Detect which cell encompasses the target text, then output its (X, Y) center coordinate. 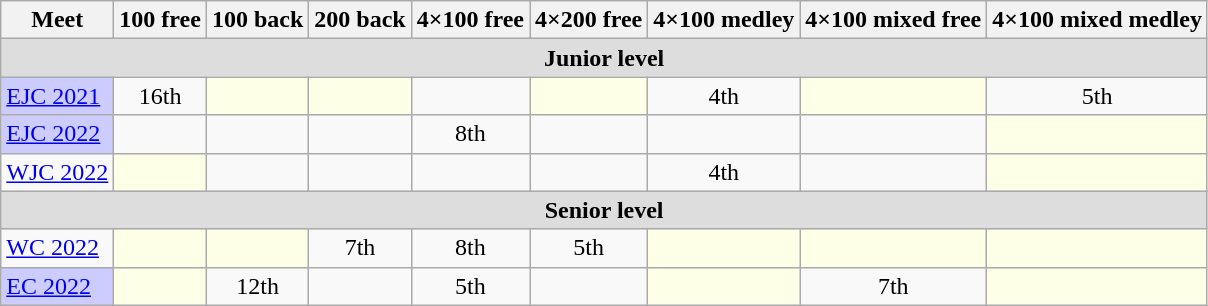
EJC 2021 (58, 96)
100 free (160, 20)
Meet (58, 20)
EJC 2022 (58, 134)
4×200 free (589, 20)
4×100 mixed medley (1098, 20)
EC 2022 (58, 286)
WJC 2022 (58, 172)
100 back (257, 20)
16th (160, 96)
4×100 medley (724, 20)
200 back (360, 20)
Junior level (604, 58)
4×100 free (470, 20)
12th (257, 286)
4×100 mixed free (894, 20)
WC 2022 (58, 248)
Senior level (604, 210)
